Provide the [x, y] coordinate of the cell's center where the given text is located.  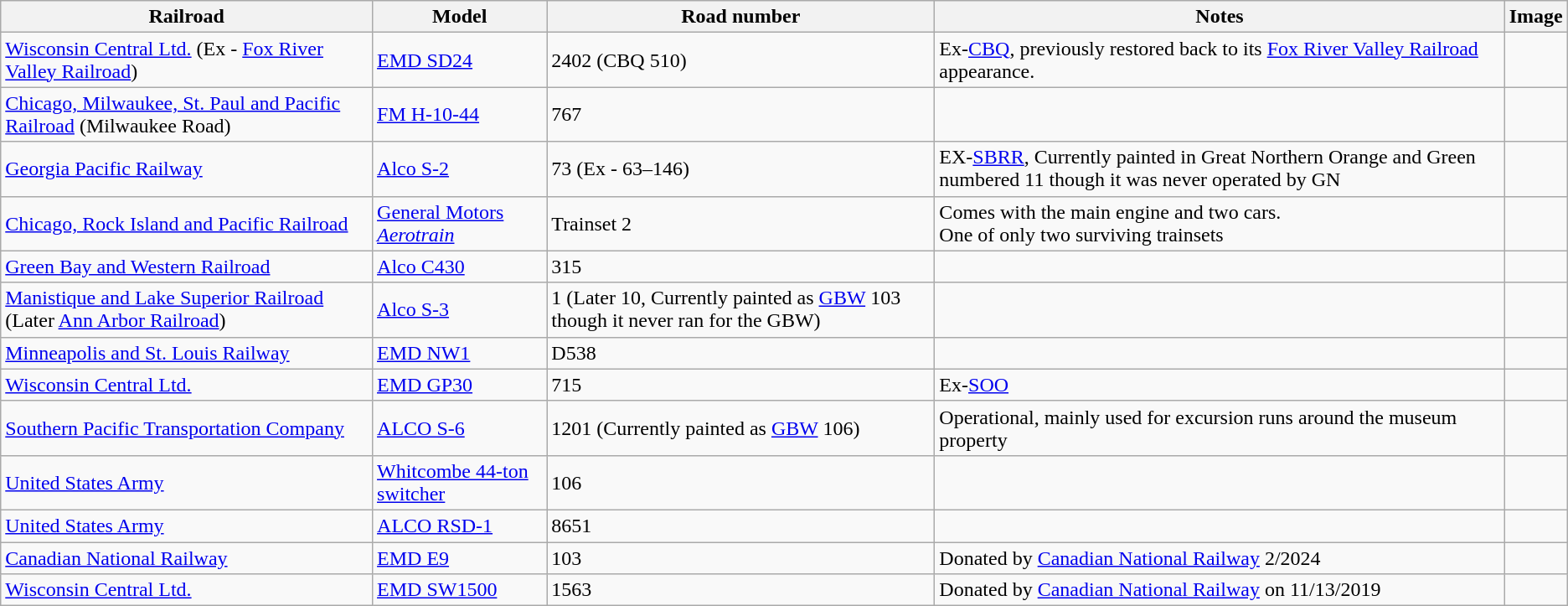
Southern Pacific Transportation Company [187, 427]
ALCO S-6 [460, 427]
Donated by Canadian National Railway 2/2024 [1220, 557]
8651 [740, 526]
EMD SW1500 [460, 590]
715 [740, 385]
Model [460, 17]
Chicago, Rock Island and Pacific Railroad [187, 223]
Alco C430 [460, 267]
1201 (Currently painted as GBW 106) [740, 427]
315 [740, 267]
Alco S-3 [460, 310]
EX-SBRR, Currently painted in Great Northern Orange and Green numbered 11 though it was never operated by GN [1220, 169]
103 [740, 557]
Canadian National Railway [187, 557]
Trainset 2 [740, 223]
Operational, mainly used for excursion runs around the museum property [1220, 427]
Donated by Canadian National Railway on 11/13/2019 [1220, 590]
Chicago, Milwaukee, St. Paul and Pacific Railroad (Milwaukee Road) [187, 114]
D538 [740, 353]
1563 [740, 590]
EMD SD24 [460, 60]
EMD GP30 [460, 385]
EMD E9 [460, 557]
ALCO RSD-1 [460, 526]
Wisconsin Central Ltd. (Ex - Fox River Valley Railroad) [187, 60]
1 (Later 10, Currently painted as GBW 103 though it never ran for the GBW) [740, 310]
FM H-10-44 [460, 114]
Notes [1220, 17]
Georgia Pacific Railway [187, 169]
Ex-SOO [1220, 385]
2402 (CBQ 510) [740, 60]
Railroad [187, 17]
Green Bay and Western Railroad [187, 267]
Alco S-2 [460, 169]
767 [740, 114]
General Motors Aerotrain [460, 223]
EMD NW1 [460, 353]
Image [1536, 17]
Comes with the main engine and two cars.One of only two surviving trainsets [1220, 223]
73 (Ex - 63–146) [740, 169]
106 [740, 483]
Whitcombe 44-ton switcher [460, 483]
Ex-CBQ, previously restored back to its Fox River Valley Railroad appearance. [1220, 60]
Road number [740, 17]
Manistique and Lake Superior Railroad (Later Ann Arbor Railroad) [187, 310]
Minneapolis and St. Louis Railway [187, 353]
